Pinpoint the cell where the given text exists, returning its [x, y] midpoint coordinate. 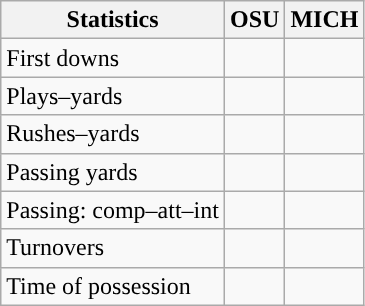
Turnovers [113, 248]
First downs [113, 58]
OSU [254, 20]
Plays–yards [113, 96]
Statistics [113, 20]
MICH [324, 20]
Rushes–yards [113, 134]
Passing: comp–att–int [113, 210]
Passing yards [113, 172]
Time of possession [113, 286]
